Scan for the cell matching the given text and deliver its [X, Y] coordinate at center. 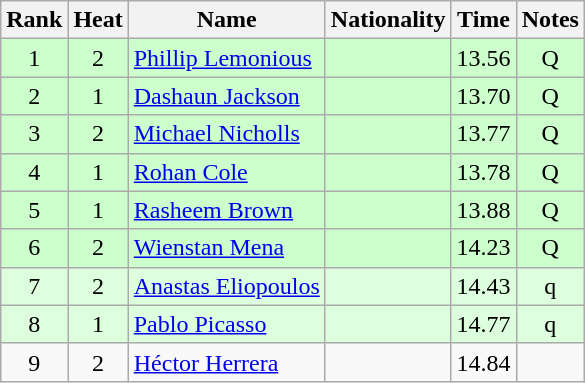
9 [34, 362]
Heat [98, 20]
13.70 [484, 96]
13.88 [484, 210]
7 [34, 286]
Anastas Eliopoulos [226, 286]
8 [34, 324]
Time [484, 20]
14.77 [484, 324]
5 [34, 210]
14.84 [484, 362]
3 [34, 134]
13.78 [484, 172]
Michael Nicholls [226, 134]
4 [34, 172]
Dashaun Jackson [226, 96]
13.77 [484, 134]
Wienstan Mena [226, 248]
Héctor Herrera [226, 362]
Pablo Picasso [226, 324]
6 [34, 248]
14.23 [484, 248]
Notes [550, 20]
Rasheem Brown [226, 210]
Nationality [388, 20]
14.43 [484, 286]
Rank [34, 20]
Phillip Lemonious [226, 58]
13.56 [484, 58]
Name [226, 20]
Rohan Cole [226, 172]
